Search for the cell housing the specified text and yield its (X, Y) center coordinate. 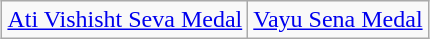
Ati Vishisht Seva Medal (125, 20)
Vayu Sena Medal (338, 20)
